For the text-containing cell, return its midpoint in [X, Y] coordinate format. 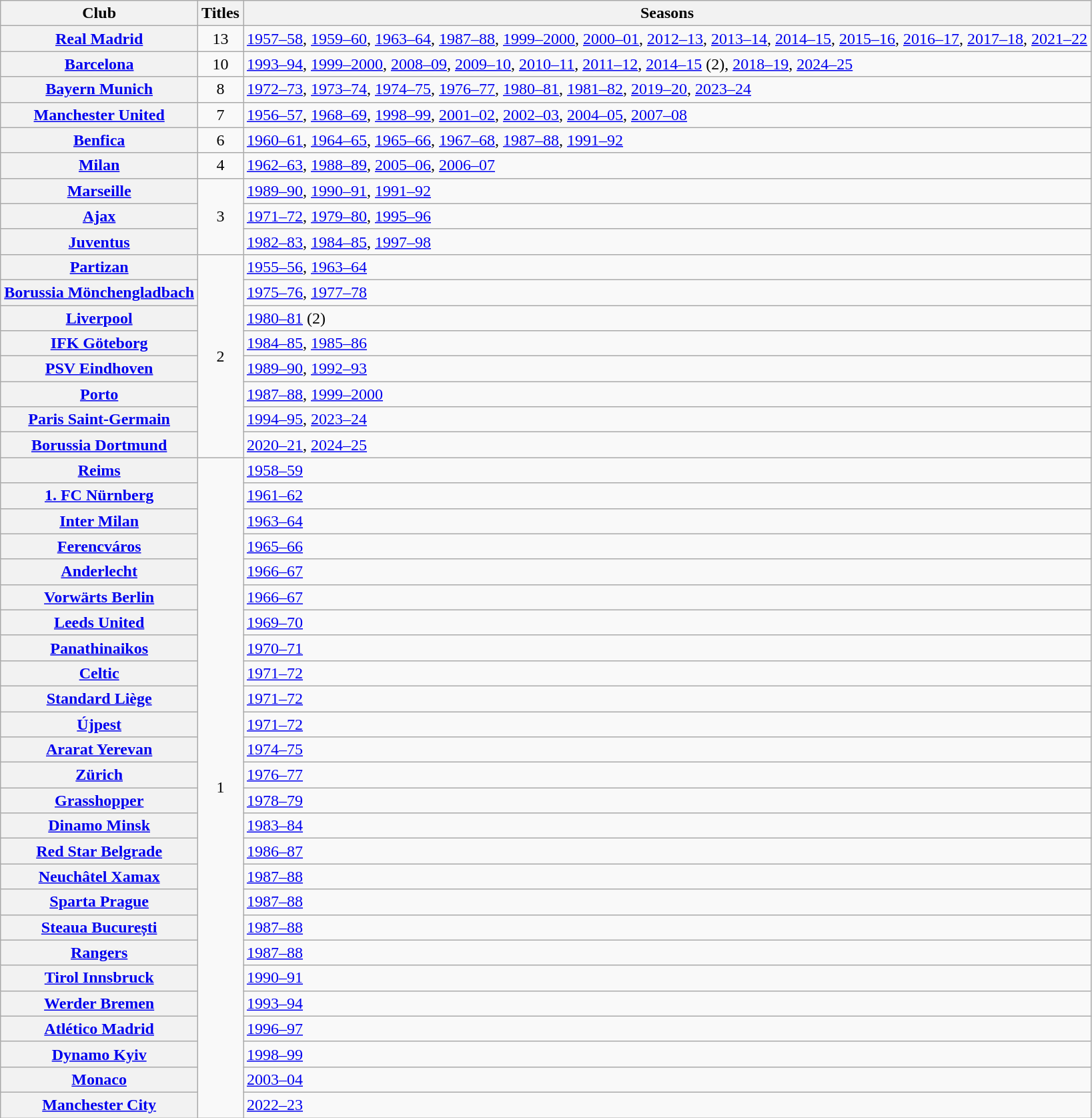
Manchester United [99, 115]
Borussia Mönchengladbach [99, 292]
Milan [99, 165]
Anderlecht [99, 572]
Panathinaikos [99, 648]
2003–04 [667, 1079]
1990–91 [667, 978]
1984–85, 1985–86 [667, 344]
Leeds United [99, 622]
Benfica [99, 140]
Red Star Belgrade [99, 851]
4 [221, 165]
Manchester City [99, 1105]
8 [221, 89]
Juventus [99, 241]
1983–84 [667, 826]
1972–73, 1973–74, 1974–75, 1976–77, 1980–81, 1981–82, 2019–20, 2023–24 [667, 89]
1963–64 [667, 521]
Standard Liège [99, 698]
Ararat Yerevan [99, 750]
1993–94, 1999–2000, 2008–09, 2009–10, 2010–11, 2011–12, 2014–15 (2), 2018–19, 2024–25 [667, 64]
Inter Milan [99, 521]
1956–57, 1968–69, 1998–99, 2001–02, 2002–03, 2004–05, 2007–08 [667, 115]
3 [221, 216]
1978–79 [667, 800]
1975–76, 1977–78 [667, 292]
7 [221, 115]
1955–56, 1963–64 [667, 267]
1971–72, 1979–80, 1995–96 [667, 216]
Seasons [667, 13]
1965–66 [667, 546]
Bayern Munich [99, 89]
1961–62 [667, 496]
1993–94 [667, 1003]
1970–71 [667, 648]
13 [221, 39]
Grasshopper [99, 800]
Partizan [99, 267]
1986–87 [667, 851]
Reims [99, 470]
Neuchâtel Xamax [99, 877]
1960–61, 1964–65, 1965–66, 1967–68, 1987–88, 1991–92 [667, 140]
1982–83, 1984–85, 1997–98 [667, 241]
6 [221, 140]
1980–81 (2) [667, 318]
Rangers [99, 953]
Atlético Madrid [99, 1029]
PSV Eindhoven [99, 369]
1998–99 [667, 1054]
Újpest [99, 724]
Porto [99, 394]
Dinamo Minsk [99, 826]
Titles [221, 13]
1958–59 [667, 470]
1994–95, 2023–24 [667, 420]
1962–63, 1988–89, 2005–06, 2006–07 [667, 165]
Vorwärts Berlin [99, 597]
Werder Bremen [99, 1003]
1. FC Nürnberg [99, 496]
Ferencváros [99, 546]
Marseille [99, 191]
Borussia Dortmund [99, 445]
Paris Saint-Germain [99, 420]
1987–88, 1999–2000 [667, 394]
1969–70 [667, 622]
Club [99, 13]
Celtic [99, 673]
Monaco [99, 1079]
Ajax [99, 216]
1974–75 [667, 750]
1989–90, 1990–91, 1991–92 [667, 191]
10 [221, 64]
Sparta Prague [99, 902]
1996–97 [667, 1029]
2 [221, 356]
2022–23 [667, 1105]
1 [221, 788]
Liverpool [99, 318]
1957–58, 1959–60, 1963–64, 1987–88, 1999–2000, 2000–01, 2012–13, 2013–14, 2014–15, 2015–16, 2016–17, 2017–18, 2021–22 [667, 39]
Steaua București [99, 927]
Barcelona [99, 64]
Tirol Innsbruck [99, 978]
2020–21, 2024–25 [667, 445]
Zürich [99, 775]
1989–90, 1992–93 [667, 369]
IFK Göteborg [99, 344]
Real Madrid [99, 39]
Dynamo Kyiv [99, 1054]
1976–77 [667, 775]
